Pinpoint the cell where the given text exists, returning its (X, Y) midpoint coordinate. 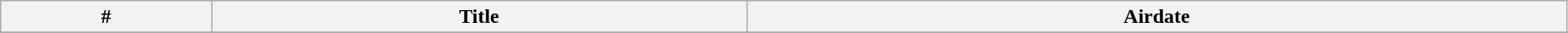
Title (479, 17)
# (106, 17)
Airdate (1156, 17)
